Locate the cell with the specified text and output its [X, Y] center coordinate. 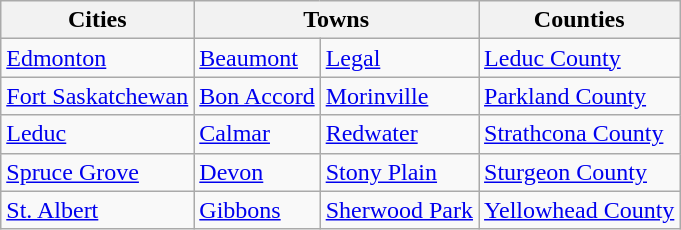
Edmonton [98, 58]
Devon [257, 172]
St. Albert [98, 210]
Morinville [399, 96]
Spruce Grove [98, 172]
Leduc [98, 134]
Legal [399, 58]
Redwater [399, 134]
Counties [580, 20]
Towns [336, 20]
Fort Saskatchewan [98, 96]
Cities [98, 20]
Calmar [257, 134]
Sturgeon County [580, 172]
Yellowhead County [580, 210]
Gibbons [257, 210]
Strathcona County [580, 134]
Bon Accord [257, 96]
Sherwood Park [399, 210]
Parkland County [580, 96]
Leduc County [580, 58]
Stony Plain [399, 172]
Beaumont [257, 58]
